Pinpoint the cell where the given text exists, returning its (x, y) midpoint coordinate. 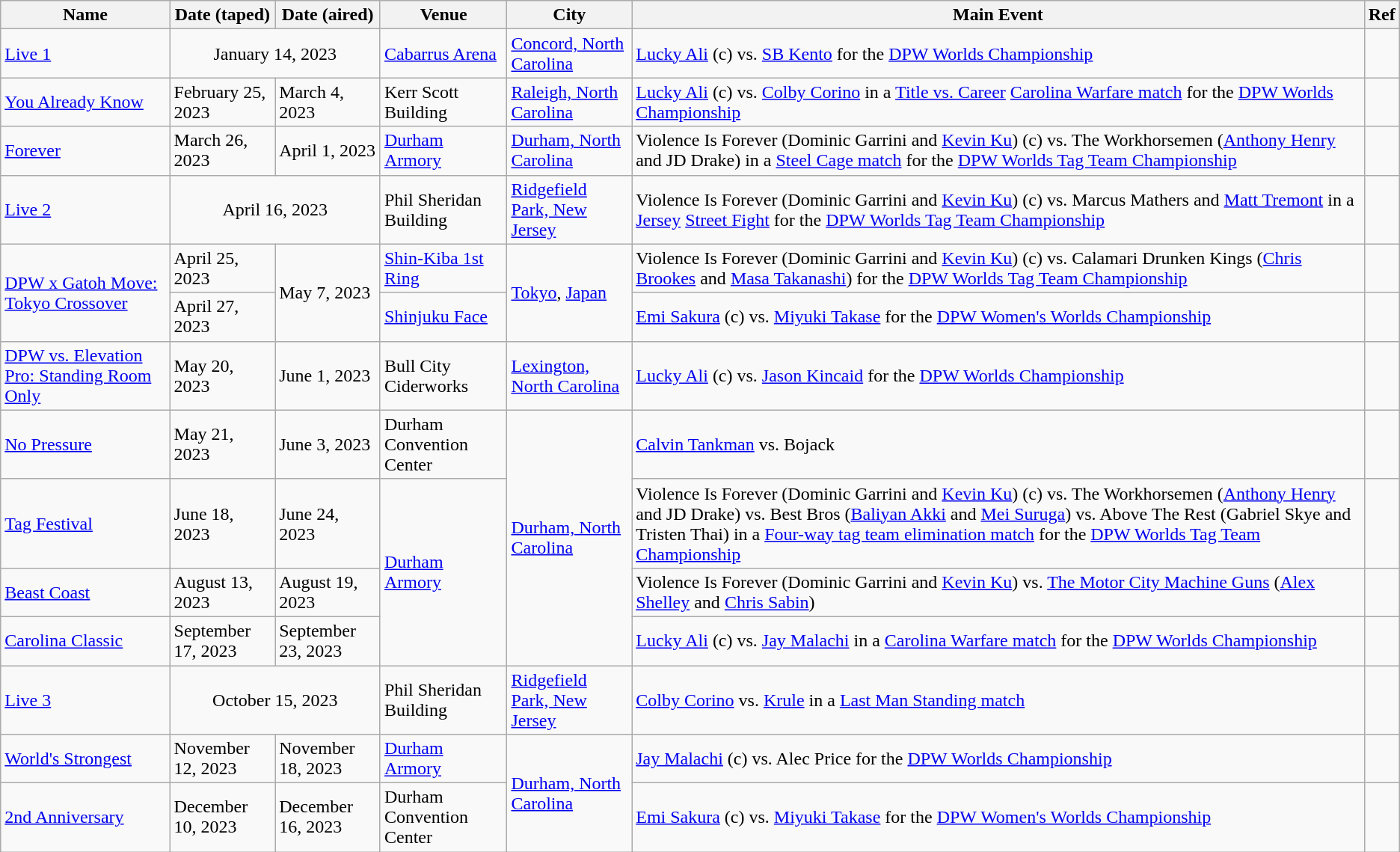
September 17, 2023 (223, 640)
March 4, 2023 (328, 102)
DPW x Gatoh Move: Tokyo Crossover (85, 292)
April 25, 2023 (223, 268)
November 18, 2023 (328, 758)
Raleigh, North Carolina (570, 102)
Kerr Scott Building (443, 102)
No Pressure (85, 444)
June 24, 2023 (328, 524)
Lucky Ali (c) vs. Jay Malachi in a Carolina Warfare match for the DPW Worlds Championship (998, 640)
September 23, 2023 (328, 640)
December 10, 2023 (223, 818)
November 12, 2023 (223, 758)
June 3, 2023 (328, 444)
August 19, 2023 (328, 592)
Jay Malachi (c) vs. Alec Price for the DPW Worlds Championship (998, 758)
Venue (443, 15)
World's Strongest (85, 758)
2nd Anniversary (85, 818)
Lucky Ali (c) vs. SB Kento for the DPW Worlds Championship (998, 54)
Lucky Ali (c) vs. Jason Kincaid for the DPW Worlds Championship (998, 376)
Carolina Classic (85, 640)
Cabarrus Arena (443, 54)
Name (85, 15)
City (570, 15)
Shinjuku Face (443, 317)
May 21, 2023 (223, 444)
Live 1 (85, 54)
May 7, 2023 (328, 292)
Shin-Kiba 1st Ring (443, 268)
Ref (1382, 15)
April 16, 2023 (275, 209)
Date (aired) (328, 15)
Bull City Ciderworks (443, 376)
May 20, 2023 (223, 376)
You Already Know (85, 102)
April 1, 2023 (328, 151)
Lucky Ali (c) vs. Colby Corino in a Title vs. Career Carolina Warfare match for the DPW Worlds Championship (998, 102)
April 27, 2023 (223, 317)
Violence Is Forever (Dominic Garrini and Kevin Ku) vs. The Motor City Machine Guns (Alex Shelley and Chris Sabin) (998, 592)
Forever (85, 151)
Tag Festival (85, 524)
Live 3 (85, 700)
June 1, 2023 (328, 376)
March 26, 2023 (223, 151)
Main Event (998, 15)
Concord, North Carolina (570, 54)
DPW vs. Elevation Pro: Standing Room Only (85, 376)
Beast Coast (85, 592)
January 14, 2023 (275, 54)
October 15, 2023 (275, 700)
Tokyo, Japan (570, 292)
Lexington, North Carolina (570, 376)
December 16, 2023 (328, 818)
Colby Corino vs. Krule in a Last Man Standing match (998, 700)
June 18, 2023 (223, 524)
Date (taped) (223, 15)
Live 2 (85, 209)
February 25, 2023 (223, 102)
Calvin Tankman vs. Bojack (998, 444)
August 13, 2023 (223, 592)
